From the cell containing the given text, extract its center point as [x, y] coordinate. 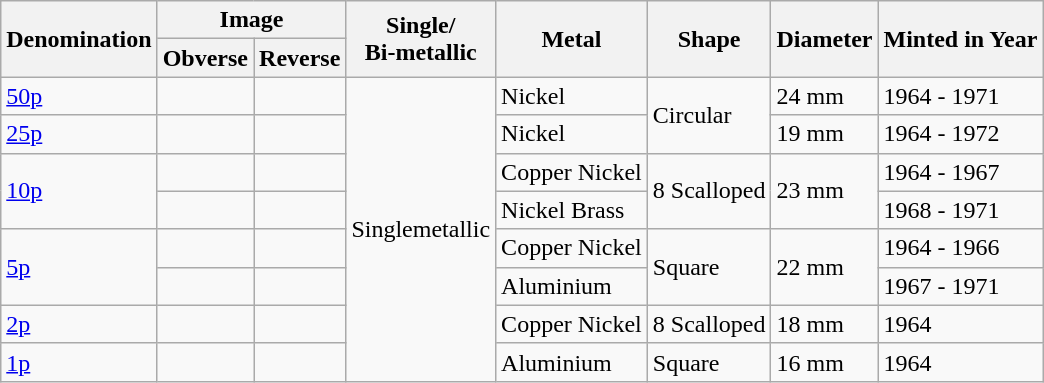
Single/Bi-metallic [421, 39]
5p [79, 267]
Reverse [300, 58]
Obverse [205, 58]
1967 - 1971 [960, 286]
Metal [572, 39]
Diameter [824, 39]
Shape [709, 39]
1968 - 1971 [960, 210]
1964 - 1967 [960, 172]
1964 - 1966 [960, 248]
Minted in Year [960, 39]
Image [252, 20]
Circular [709, 115]
2p [79, 324]
16 mm [824, 362]
50p [79, 96]
10p [79, 191]
Singlemetallic [421, 229]
Denomination [79, 39]
25p [79, 134]
1964 - 1972 [960, 134]
24 mm [824, 96]
1964 - 1971 [960, 96]
23 mm [824, 191]
1p [79, 362]
18 mm [824, 324]
22 mm [824, 267]
Nickel Brass [572, 210]
19 mm [824, 134]
